Find where the given text appears and provide that cell's center as (x, y) coordinate. 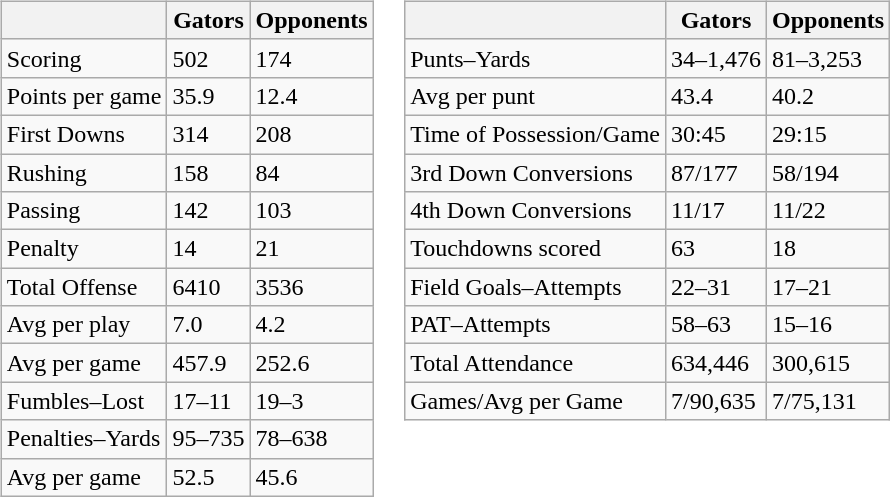
314 (208, 134)
Total Attendance (536, 363)
14 (208, 249)
11/22 (828, 211)
Points per game (84, 96)
103 (312, 211)
87/177 (716, 173)
Punts–Yards (536, 58)
Total Offense (84, 287)
35.9 (208, 96)
Scoring (84, 58)
18 (828, 249)
43.4 (716, 96)
19–3 (312, 401)
22–31 (716, 287)
Avg per punt (536, 96)
52.5 (208, 477)
15–16 (828, 325)
300,615 (828, 363)
30:45 (716, 134)
21 (312, 249)
Rushing (84, 173)
84 (312, 173)
95–735 (208, 439)
58/194 (828, 173)
58–63 (716, 325)
78–638 (312, 439)
45.6 (312, 477)
Touchdowns scored (536, 249)
63 (716, 249)
457.9 (208, 363)
81–3,253 (828, 58)
First Downs (84, 134)
Penalties–Yards (84, 439)
174 (312, 58)
Time of Possession/Game (536, 134)
4th Down Conversions (536, 211)
208 (312, 134)
252.6 (312, 363)
Fumbles–Lost (84, 401)
11/17 (716, 211)
3536 (312, 287)
17–21 (828, 287)
Games/Avg per Game (536, 401)
7/75,131 (828, 401)
PAT–Attempts (536, 325)
4.2 (312, 325)
40.2 (828, 96)
Passing (84, 211)
Avg per play (84, 325)
17–11 (208, 401)
7.0 (208, 325)
29:15 (828, 134)
142 (208, 211)
634,446 (716, 363)
3rd Down Conversions (536, 173)
Penalty (84, 249)
502 (208, 58)
158 (208, 173)
12.4 (312, 96)
6410 (208, 287)
7/90,635 (716, 401)
Field Goals–Attempts (536, 287)
34–1,476 (716, 58)
